Return the (x, y) coordinate for the center point of the cell that contains the specified text.  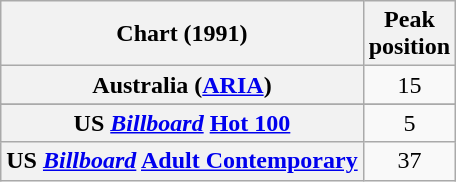
Peakposition (409, 34)
US Billboard Hot 100 (182, 123)
5 (409, 123)
37 (409, 161)
Australia (ARIA) (182, 85)
15 (409, 85)
Chart (1991) (182, 34)
US Billboard Adult Contemporary (182, 161)
